Extract the (X, Y) coordinate from the center of the cell holding the provided text.  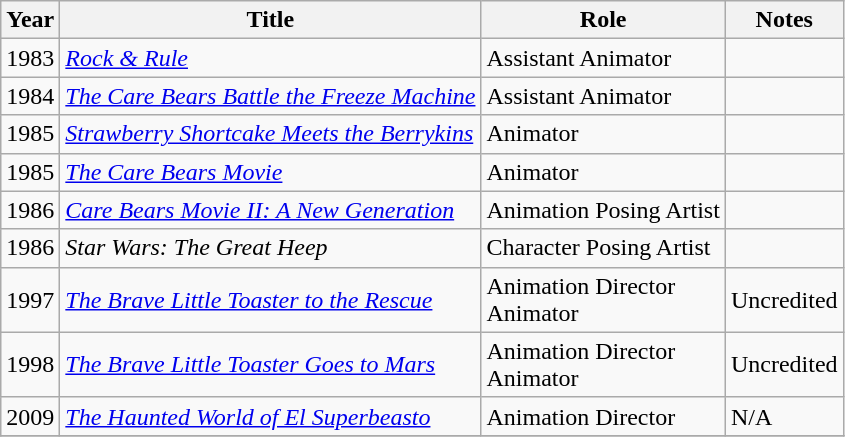
The Haunted World of El Superbeasto (270, 416)
2009 (30, 416)
The Brave Little Toaster Goes to Mars (270, 364)
1983 (30, 58)
The Brave Little Toaster to the Rescue (270, 300)
Character Posing Artist (603, 248)
Animation Posing Artist (603, 210)
The Care Bears Battle the Freeze Machine (270, 96)
Animation Director (603, 416)
Rock & Rule (270, 58)
1997 (30, 300)
Notes (784, 20)
Role (603, 20)
Strawberry Shortcake Meets the Berrykins (270, 134)
Star Wars: The Great Heep (270, 248)
1984 (30, 96)
1998 (30, 364)
The Care Bears Movie (270, 172)
Title (270, 20)
Year (30, 20)
Care Bears Movie II: A New Generation (270, 210)
N/A (784, 416)
